Capture the cell that displays the provided text and extract its [x, y] central coordinate. 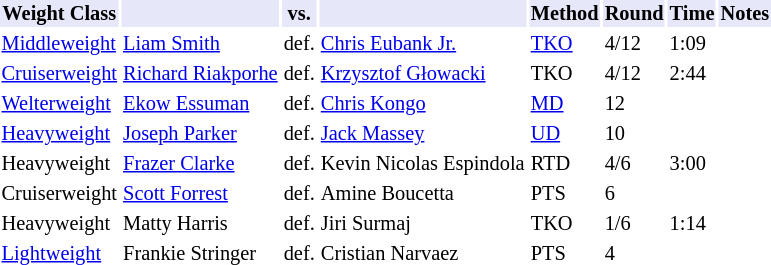
Weight Class [60, 14]
Matty Harris [201, 224]
Method [564, 14]
Chris Eubank Jr. [422, 44]
PTS [564, 194]
Kevin Nicolas Espindola [422, 164]
Time [692, 14]
3:00 [692, 164]
UD [564, 134]
Scott Forrest [201, 194]
1:14 [692, 224]
MD [564, 104]
2:44 [692, 74]
Joseph Parker [201, 134]
10 [634, 134]
Amine Boucetta [422, 194]
vs. [299, 14]
Jiri Surmaj [422, 224]
Middleweight [60, 44]
6 [634, 194]
Ekow Essuman [201, 104]
Chris Kongo [422, 104]
RTD [564, 164]
Welterweight [60, 104]
Richard Riakporhe [201, 74]
4/6 [634, 164]
12 [634, 104]
1/6 [634, 224]
1:09 [692, 44]
Krzysztof Głowacki [422, 74]
Liam Smith [201, 44]
Round [634, 14]
Notes [745, 14]
Jack Massey [422, 134]
Frazer Clarke [201, 164]
